Pinpoint the cell where the given text exists, returning its (x, y) midpoint coordinate. 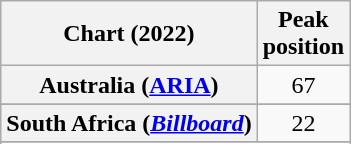
67 (303, 85)
Chart (2022) (129, 34)
22 (303, 123)
Peakposition (303, 34)
Australia (ARIA) (129, 85)
South Africa (Billboard) (129, 123)
